For the text-containing cell, return its midpoint in [X, Y] coordinate format. 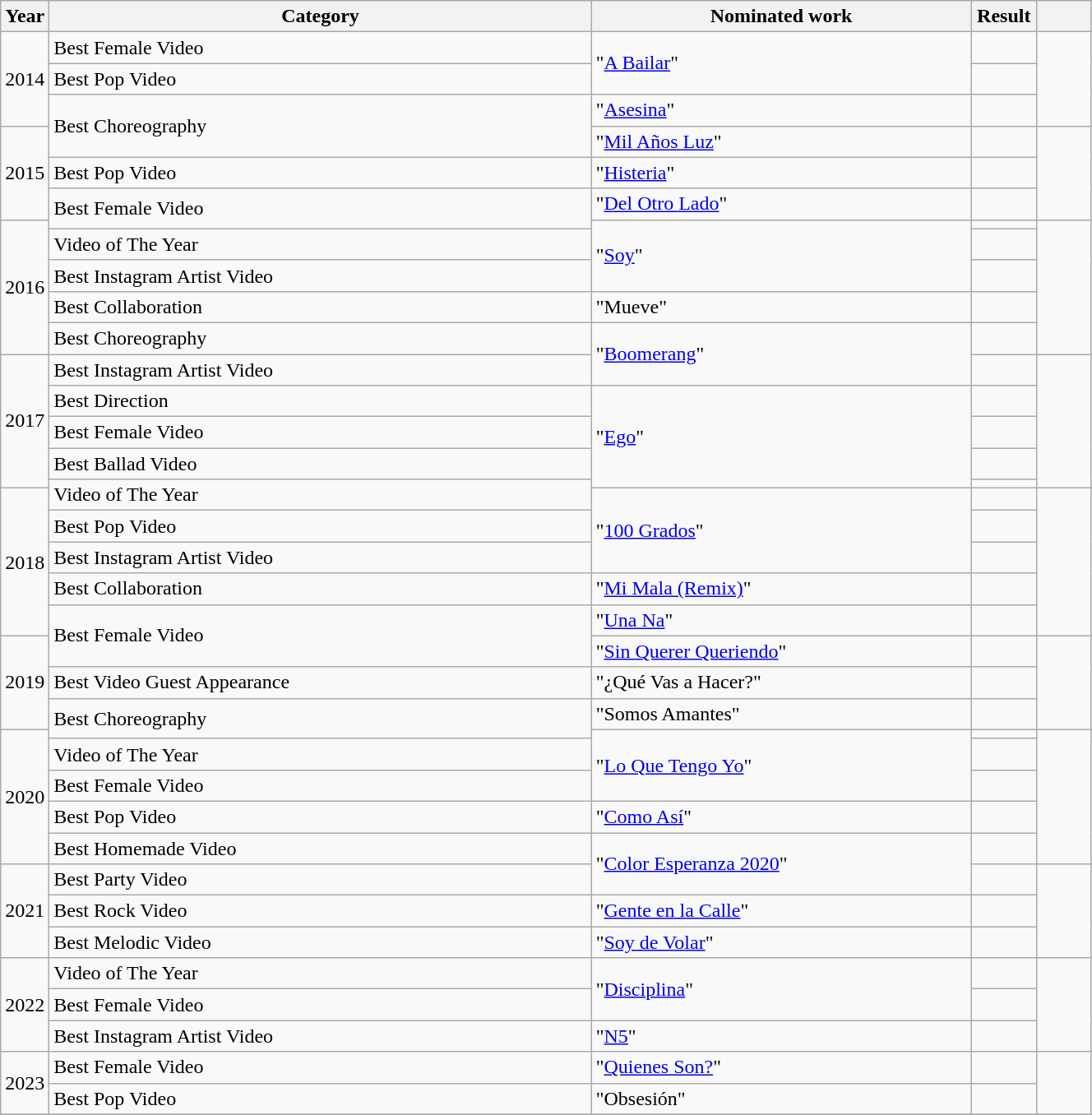
2017 [25, 421]
Best Party Video [321, 880]
"Sin Querer Queriendo" [781, 651]
Best Rock Video [321, 911]
"Gente en la Calle" [781, 911]
2022 [25, 1005]
"Color Esperanza 2020" [781, 863]
2020 [25, 796]
"Mueve" [781, 307]
"Mil Años Luz" [781, 141]
"100 Grados" [781, 531]
2015 [25, 173]
"Como Así" [781, 817]
2021 [25, 911]
Best Melodic Video [321, 942]
Best Homemade Video [321, 848]
"Histeria" [781, 173]
"Obsesión" [781, 1099]
"Quienes Son?" [781, 1067]
2014 [25, 79]
"A Bailar" [781, 63]
2019 [25, 682]
Best Video Guest Appearance [321, 682]
Best Direction [321, 401]
Category [321, 16]
"Una Na" [781, 620]
"Asesina" [781, 110]
"Somos Amantes" [781, 714]
"Lo Que Tengo Yo" [781, 765]
"Mi Mala (Remix)" [781, 589]
"Del Otro Lado" [781, 204]
"Ego" [781, 437]
Nominated work [781, 16]
"Disciplina" [781, 989]
Best Ballad Video [321, 464]
2018 [25, 562]
"Boomerang" [781, 354]
"Soy de Volar" [781, 942]
"Soy" [781, 255]
Result [1004, 16]
2016 [25, 286]
2023 [25, 1083]
Year [25, 16]
"N5" [781, 1036]
"¿Qué Vas a Hacer?" [781, 682]
